Return the (x, y) coordinate for the center point of the cell that contains the specified text.  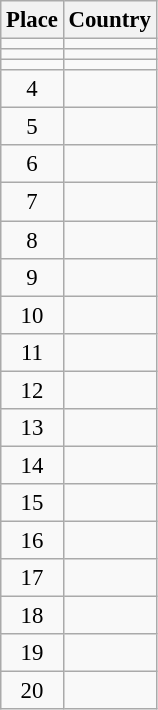
Country (110, 20)
12 (32, 390)
13 (32, 428)
8 (32, 240)
20 (32, 691)
Place (32, 20)
16 (32, 540)
19 (32, 653)
7 (32, 202)
4 (32, 89)
11 (32, 352)
5 (32, 127)
18 (32, 616)
6 (32, 165)
17 (32, 578)
15 (32, 503)
9 (32, 277)
10 (32, 315)
14 (32, 465)
